Capture the cell that displays the provided text and extract its [x, y] central coordinate. 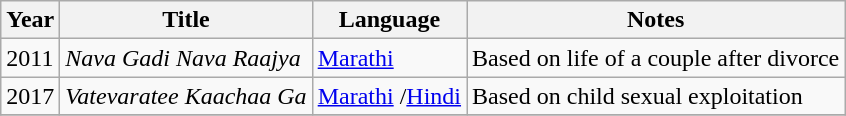
Marathi /Hindi [389, 96]
Based on child sexual exploitation [656, 96]
2011 [30, 58]
Title [186, 20]
Marathi [389, 58]
2017 [30, 96]
Year [30, 20]
Based on life of a couple after divorce [656, 58]
Vatevaratee Kaachaa Ga [186, 96]
Notes [656, 20]
Nava Gadi Nava Raajya [186, 58]
Language [389, 20]
